Determine the (X, Y) coordinate at the center of the cell enclosing the given text.  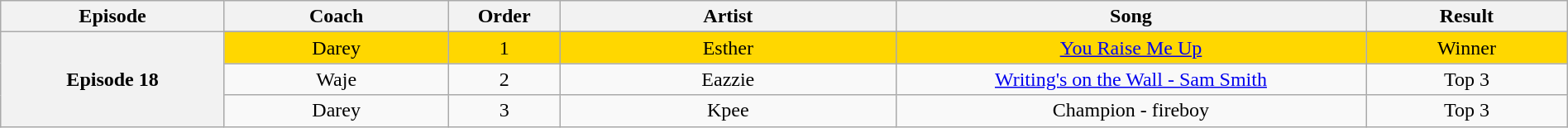
Writing's on the Wall - Sam Smith (1131, 79)
Kpee (728, 111)
Waje (336, 79)
Esther (728, 48)
Song (1131, 17)
Order (504, 17)
You Raise Me Up (1131, 48)
Champion - fireboy (1131, 111)
Result (1467, 17)
2 (504, 79)
Eazzie (728, 79)
Artist (728, 17)
1 (504, 48)
3 (504, 111)
Episode (112, 17)
Coach (336, 17)
Episode 18 (112, 79)
Winner (1467, 48)
